Detect which cell encompasses the target text, then output its (X, Y) center coordinate. 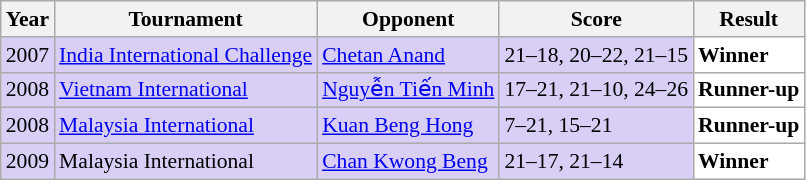
Result (748, 19)
Chetan Anand (408, 55)
2007 (28, 55)
21–17, 21–14 (596, 162)
Chan Kwong Beng (408, 162)
Year (28, 19)
Opponent (408, 19)
21–18, 20–22, 21–15 (596, 55)
2009 (28, 162)
Tournament (186, 19)
17–21, 21–10, 24–26 (596, 90)
7–21, 15–21 (596, 126)
India International Challenge (186, 55)
Kuan Beng Hong (408, 126)
Score (596, 19)
Nguyễn Tiến Minh (408, 90)
Vietnam International (186, 90)
